Detect which cell encompasses the target text, then output its [X, Y] center coordinate. 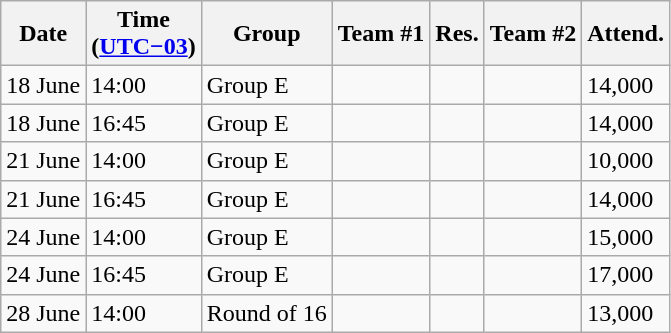
13,000 [626, 313]
Round of 16 [266, 313]
Time (UTC−03) [144, 34]
28 June [44, 313]
Team #1 [381, 34]
Team #2 [533, 34]
Group [266, 34]
15,000 [626, 237]
Attend. [626, 34]
10,000 [626, 161]
Date [44, 34]
Res. [457, 34]
17,000 [626, 275]
